Return (X, Y) of the center of cell containing provided text 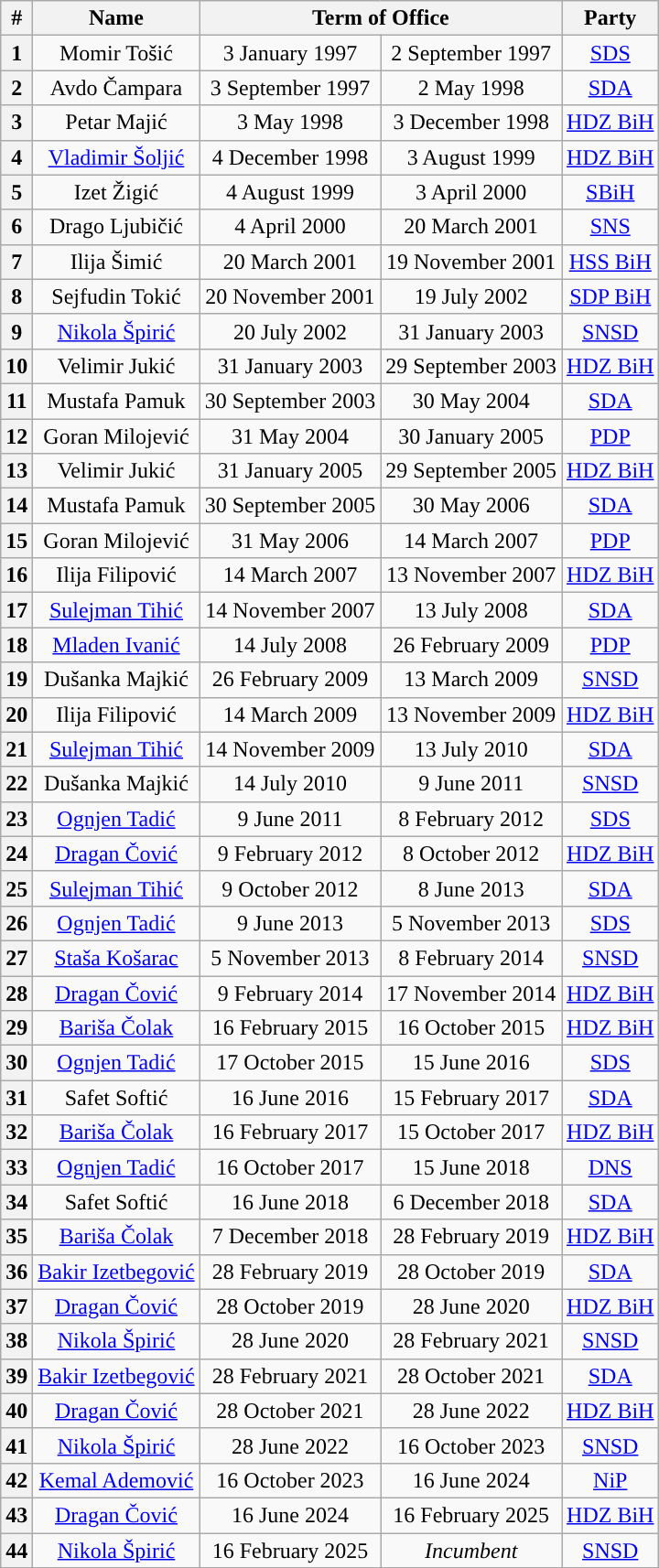
1 (16, 53)
12 (16, 436)
Petar Majić (116, 123)
8 February 2012 (471, 819)
13 July 2008 (471, 610)
14 November 2009 (290, 749)
15 October 2017 (471, 1133)
13 November 2009 (471, 714)
NiP (610, 1480)
Incumbent (471, 1551)
2 May 1998 (471, 88)
3 September 1997 (290, 88)
34 (16, 1202)
17 (16, 610)
30 September 2003 (290, 401)
23 (16, 819)
29 (16, 1028)
30 May 2004 (471, 401)
18 (16, 645)
27 (16, 958)
39 (16, 1376)
9 February 2012 (290, 854)
30 September 2005 (290, 506)
7 December 2018 (290, 1237)
3 August 1999 (471, 157)
2 September 1997 (471, 53)
HSS BiH (610, 262)
DNS (610, 1167)
32 (16, 1133)
SBiH (610, 192)
19 November 2001 (471, 262)
3 January 1997 (290, 53)
14 March 2009 (290, 714)
7 (16, 262)
4 August 1999 (290, 192)
Vladimir Šoljić (116, 157)
4 December 1998 (290, 157)
17 October 2015 (290, 1063)
21 (16, 749)
17 November 2014 (471, 993)
11 (16, 401)
Momir Tošić (116, 53)
SNS (610, 227)
30 (16, 1063)
8 June 2013 (471, 888)
16 October 2015 (471, 1028)
3 May 1998 (290, 123)
15 (16, 541)
16 February 2017 (290, 1133)
6 December 2018 (471, 1202)
33 (16, 1167)
4 April 2000 (290, 227)
Staša Košarac (116, 958)
6 (16, 227)
14 November 2007 (290, 610)
Izet Žigić (116, 192)
5 (16, 192)
15 February 2017 (471, 1098)
Drago Ljubičić (116, 227)
8 (16, 296)
9 February 2014 (290, 993)
22 (16, 784)
20 July 2002 (290, 331)
26 (16, 923)
2 (16, 88)
42 (16, 1480)
Term of Office (381, 18)
36 (16, 1272)
14 (16, 506)
10 (16, 366)
19 (16, 680)
16 February 2015 (290, 1028)
8 February 2014 (471, 958)
38 (16, 1341)
Name (116, 18)
44 (16, 1551)
Mladen Ivanić (116, 645)
19 July 2002 (471, 296)
Kemal Ademović (116, 1480)
16 June 2018 (290, 1202)
43 (16, 1515)
3 December 1998 (471, 123)
13 July 2010 (471, 749)
31 January 2005 (290, 471)
8 October 2012 (471, 854)
24 (16, 854)
15 June 2018 (471, 1167)
Sejfudin Tokić (116, 296)
29 September 2005 (471, 471)
31 (16, 1098)
Avdo Čampara (116, 88)
20 November 2001 (290, 296)
9 (16, 331)
37 (16, 1306)
3 April 2000 (471, 192)
Party (610, 18)
13 November 2007 (471, 575)
16 June 2016 (290, 1098)
30 January 2005 (471, 436)
40 (16, 1411)
28 (16, 993)
SDP BiH (610, 296)
9 June 2013 (290, 923)
31 May 2004 (290, 436)
Ilija Šimić (116, 262)
20 (16, 714)
14 July 2010 (290, 784)
13 March 2009 (471, 680)
29 September 2003 (471, 366)
9 October 2012 (290, 888)
35 (16, 1237)
14 July 2008 (290, 645)
41 (16, 1445)
3 (16, 123)
30 May 2006 (471, 506)
15 June 2016 (471, 1063)
31 May 2006 (290, 541)
4 (16, 157)
25 (16, 888)
16 October 2017 (290, 1167)
16 (16, 575)
# (16, 18)
13 (16, 471)
